Provide the (X, Y) coordinate of the cell's center where the given text is located.  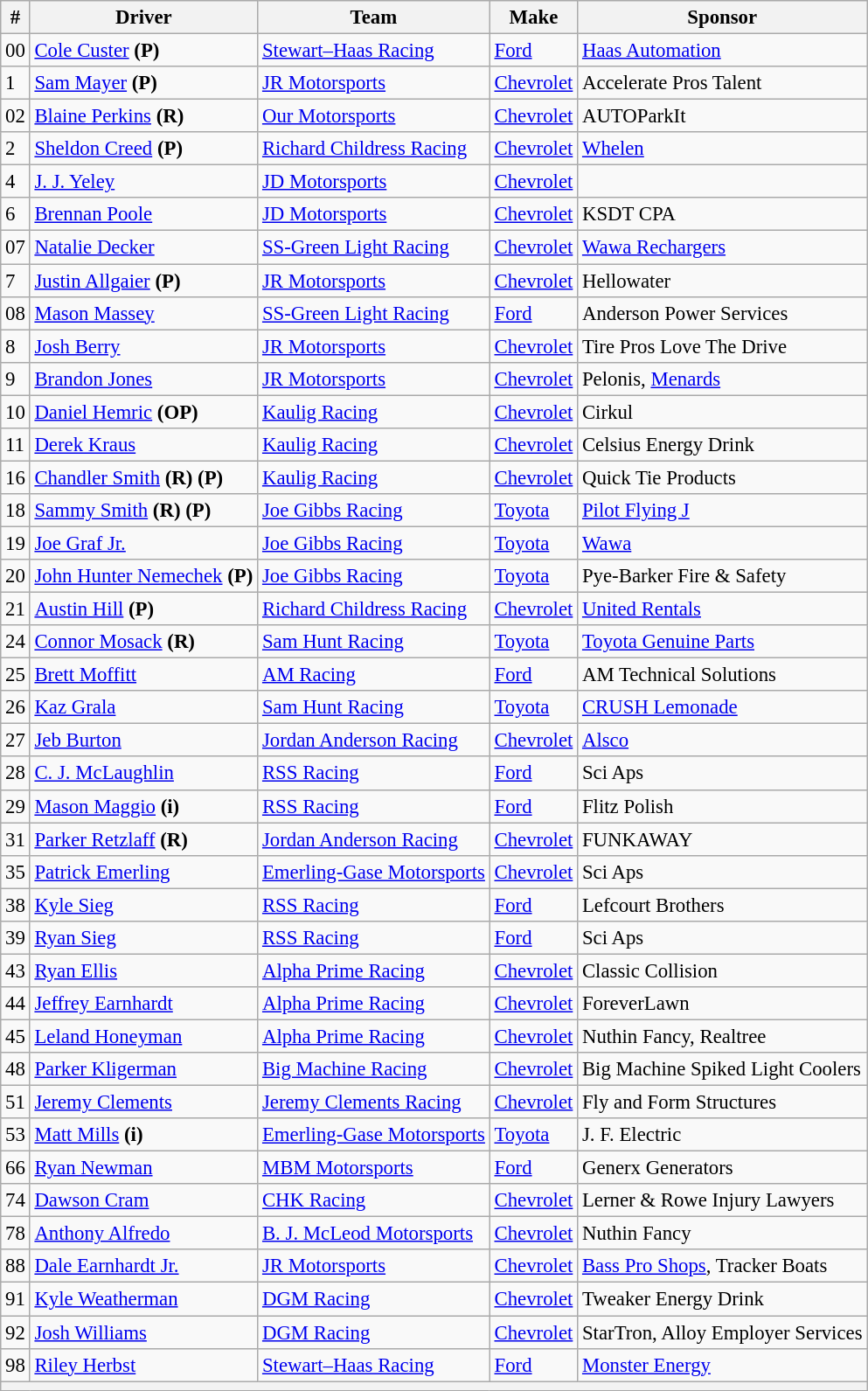
Ryan Ellis (143, 970)
Jeremy Clements (143, 1102)
Whelen (722, 149)
53 (16, 1135)
Pelonis, Menards (722, 379)
38 (16, 905)
26 (16, 707)
24 (16, 642)
AM Technical Solutions (722, 675)
John Hunter Nemechek (P) (143, 576)
Parker Retzlaff (R) (143, 839)
00 (16, 51)
19 (16, 543)
KSDT CPA (722, 214)
92 (16, 1332)
Sheldon Creed (P) (143, 149)
Big Machine Spiked Light Coolers (722, 1069)
J. F. Electric (722, 1135)
Pye-Barker Fire & Safety (722, 576)
Ryan Sieg (143, 938)
18 (16, 511)
Tire Pros Love The Drive (722, 346)
B. J. McLeod Motorsports (374, 1234)
21 (16, 609)
Riley Herbst (143, 1365)
66 (16, 1168)
2 (16, 149)
16 (16, 477)
ForeverLawn (722, 1004)
28 (16, 774)
48 (16, 1069)
J. J. Yeley (143, 182)
Flitz Polish (722, 806)
Monster Energy (722, 1365)
Generx Generators (722, 1168)
Parker Kligerman (143, 1069)
Wawa (722, 543)
Dawson Cram (143, 1200)
Dale Earnhardt Jr. (143, 1267)
88 (16, 1267)
35 (16, 872)
Tweaker Energy Drink (722, 1299)
Kyle Sieg (143, 905)
Hellowater (722, 281)
StarTron, Alloy Employer Services (722, 1332)
Kyle Weatherman (143, 1299)
Leland Honeyman (143, 1036)
Joe Graf Jr. (143, 543)
Classic Collision (722, 970)
Anthony Alfredo (143, 1234)
Sponsor (722, 17)
10 (16, 412)
Matt Mills (i) (143, 1135)
Celsius Energy Drink (722, 445)
91 (16, 1299)
Quick Tie Products (722, 477)
Natalie Decker (143, 247)
Josh Williams (143, 1332)
44 (16, 1004)
CRUSH Lemonade (722, 707)
Patrick Emerling (143, 872)
9 (16, 379)
Cole Custer (P) (143, 51)
Jeremy Clements Racing (374, 1102)
Brennan Poole (143, 214)
51 (16, 1102)
29 (16, 806)
8 (16, 346)
Jeffrey Earnhardt (143, 1004)
Driver (143, 17)
25 (16, 675)
Jeb Burton (143, 741)
Lerner & Rowe Injury Lawyers (722, 1200)
Nuthin Fancy (722, 1234)
Big Machine Racing (374, 1069)
27 (16, 741)
20 (16, 576)
39 (16, 938)
45 (16, 1036)
Sam Mayer (P) (143, 83)
11 (16, 445)
Fly and Form Structures (722, 1102)
Pilot Flying J (722, 511)
07 (16, 247)
Make (533, 17)
Connor Mosack (R) (143, 642)
Accelerate Pros Talent (722, 83)
98 (16, 1365)
74 (16, 1200)
Mason Maggio (i) (143, 806)
Daniel Hemric (OP) (143, 412)
1 (16, 83)
FUNKAWAY (722, 839)
# (16, 17)
Wawa Rechargers (722, 247)
Josh Berry (143, 346)
Our Motorsports (374, 116)
Team (374, 17)
Toyota Genuine Parts (722, 642)
Mason Massey (143, 313)
Sammy Smith (R) (P) (143, 511)
AUTOParkIt (722, 116)
C. J. McLaughlin (143, 774)
Derek Kraus (143, 445)
08 (16, 313)
Alsco (722, 741)
78 (16, 1234)
31 (16, 839)
CHK Racing (374, 1200)
Kaz Grala (143, 707)
Nuthin Fancy, Realtree (722, 1036)
6 (16, 214)
Lefcourt Brothers (722, 905)
Haas Automation (722, 51)
Bass Pro Shops, Tracker Boats (722, 1267)
AM Racing (374, 675)
4 (16, 182)
Cirkul (722, 412)
Blaine Perkins (R) (143, 116)
7 (16, 281)
Chandler Smith (R) (P) (143, 477)
Anderson Power Services (722, 313)
Brandon Jones (143, 379)
Brett Moffitt (143, 675)
MBM Motorsports (374, 1168)
02 (16, 116)
Justin Allgaier (P) (143, 281)
43 (16, 970)
Austin Hill (P) (143, 609)
United Rentals (722, 609)
Ryan Newman (143, 1168)
